For the text-containing cell, return its midpoint in (x, y) coordinate format. 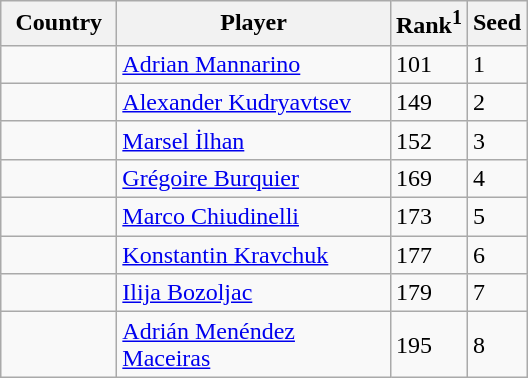
Konstantin Kravchuk (254, 255)
179 (428, 293)
177 (428, 255)
101 (428, 64)
Marsel İlhan (254, 140)
4 (496, 178)
Player (254, 24)
8 (496, 344)
Rank1 (428, 24)
3 (496, 140)
7 (496, 293)
5 (496, 217)
6 (496, 255)
Seed (496, 24)
2 (496, 102)
1 (496, 64)
173 (428, 217)
Country (59, 24)
Alexander Kudryavtsev (254, 102)
Marco Chiudinelli (254, 217)
149 (428, 102)
Ilija Bozoljac (254, 293)
195 (428, 344)
Adrián Menéndez Maceiras (254, 344)
152 (428, 140)
169 (428, 178)
Adrian Mannarino (254, 64)
Grégoire Burquier (254, 178)
